Search for the cell housing the specified text and yield its [X, Y] center coordinate. 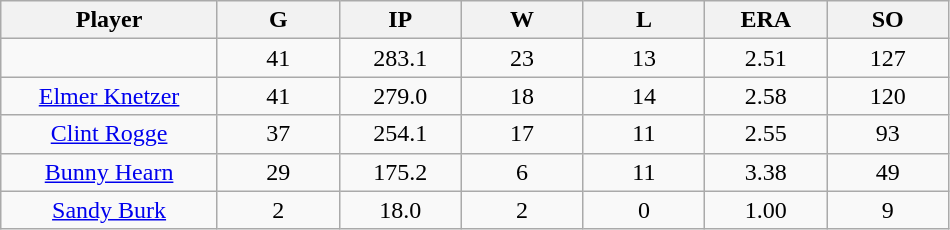
Clint Rogge [110, 134]
9 [888, 210]
L [644, 20]
283.1 [400, 58]
0 [644, 210]
2.55 [766, 134]
2.58 [766, 96]
SO [888, 20]
18.0 [400, 210]
Sandy Burk [110, 210]
Player [110, 20]
23 [522, 58]
W [522, 20]
175.2 [400, 172]
254.1 [400, 134]
13 [644, 58]
127 [888, 58]
3.38 [766, 172]
2.51 [766, 58]
17 [522, 134]
G [278, 20]
Elmer Knetzer [110, 96]
ERA [766, 20]
Bunny Hearn [110, 172]
29 [278, 172]
18 [522, 96]
93 [888, 134]
IP [400, 20]
6 [522, 172]
279.0 [400, 96]
1.00 [766, 210]
49 [888, 172]
37 [278, 134]
120 [888, 96]
14 [644, 96]
